Find where the given text appears and provide that cell's center as (X, Y) coordinate. 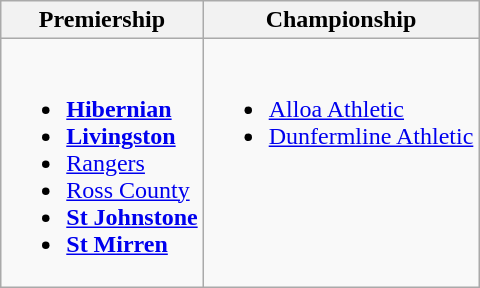
Premiership (102, 20)
Alloa AthleticDunfermline Athletic (341, 163)
HibernianLivingstonRangersRoss CountySt JohnstoneSt Mirren (102, 163)
Championship (341, 20)
